From the cell containing the given text, extract its center point as (X, Y) coordinate. 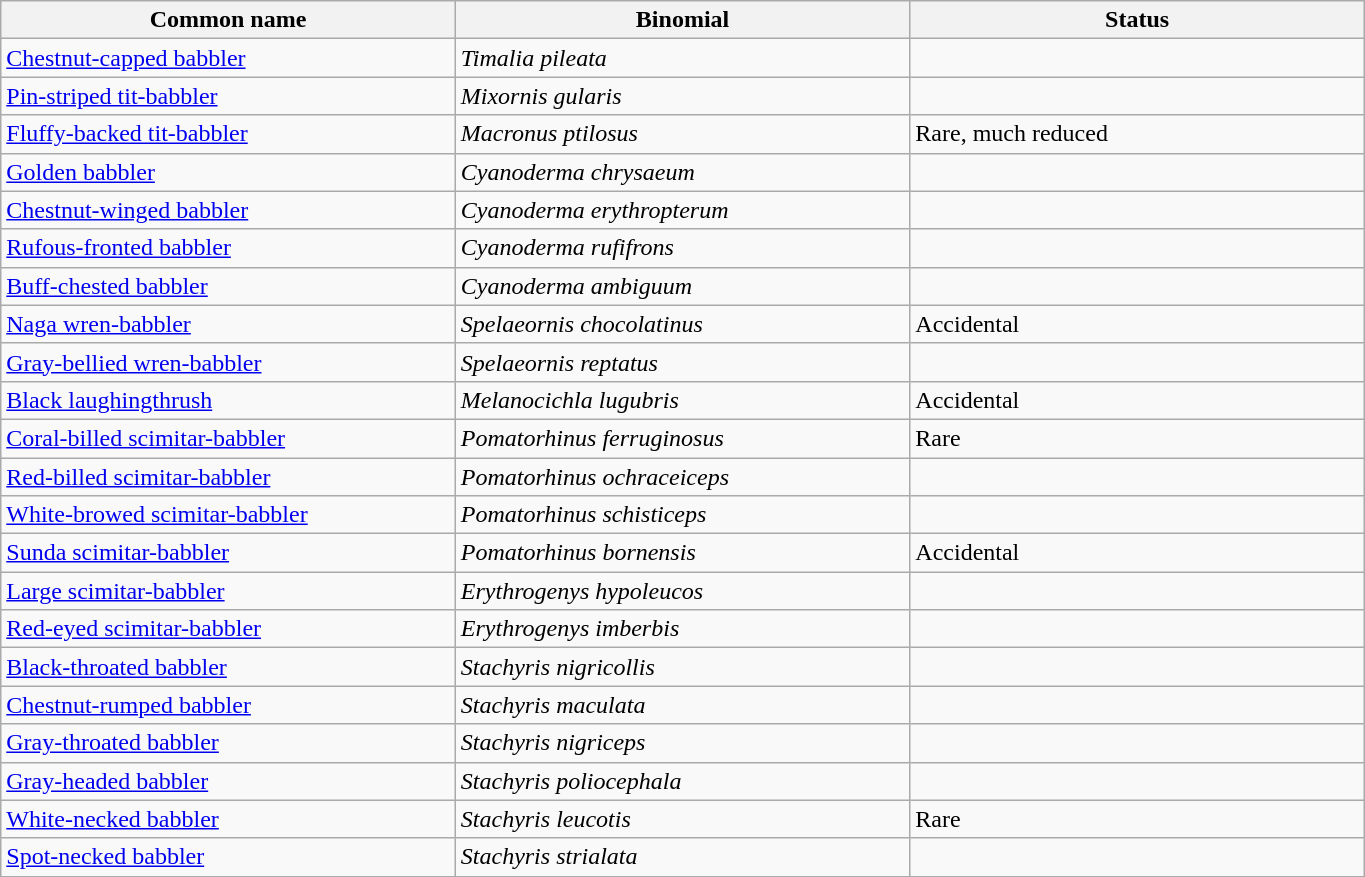
Coral-billed scimitar-babbler (228, 438)
Cyanoderma erythropterum (682, 210)
Gray-bellied wren-babbler (228, 362)
Stachyris maculata (682, 705)
Buff-chested babbler (228, 286)
Melanocichla lugubris (682, 400)
Cyanoderma rufifrons (682, 248)
Spelaeornis reptatus (682, 362)
Naga wren-babbler (228, 324)
Large scimitar-babbler (228, 591)
Pomatorhinus bornensis (682, 553)
Red-billed scimitar-babbler (228, 477)
Binomial (682, 20)
Rufous-fronted babbler (228, 248)
Mixornis gularis (682, 96)
Pomatorhinus ochraceiceps (682, 477)
Erythrogenys hypoleucos (682, 591)
Golden babbler (228, 172)
Red-eyed scimitar-babbler (228, 629)
Stachyris leucotis (682, 819)
White-browed scimitar-babbler (228, 515)
Gray-throated babbler (228, 743)
Pomatorhinus ferruginosus (682, 438)
Status (1138, 20)
Cyanoderma ambiguum (682, 286)
Macronus ptilosus (682, 134)
Cyanoderma chrysaeum (682, 172)
Stachyris nigricollis (682, 667)
Chestnut-rumped babbler (228, 705)
Fluffy-backed tit-babbler (228, 134)
Black laughingthrush (228, 400)
Erythrogenys imberbis (682, 629)
Black-throated babbler (228, 667)
Stachyris nigriceps (682, 743)
Chestnut-winged babbler (228, 210)
Gray-headed babbler (228, 781)
Common name (228, 20)
Spot-necked babbler (228, 857)
Pin-striped tit-babbler (228, 96)
Stachyris poliocephala (682, 781)
Chestnut-capped babbler (228, 58)
White-necked babbler (228, 819)
Pomatorhinus schisticeps (682, 515)
Stachyris strialata (682, 857)
Timalia pileata (682, 58)
Rare, much reduced (1138, 134)
Spelaeornis chocolatinus (682, 324)
Sunda scimitar-babbler (228, 553)
